Determine the [x, y] coordinate at the center of the cell enclosing the given text.  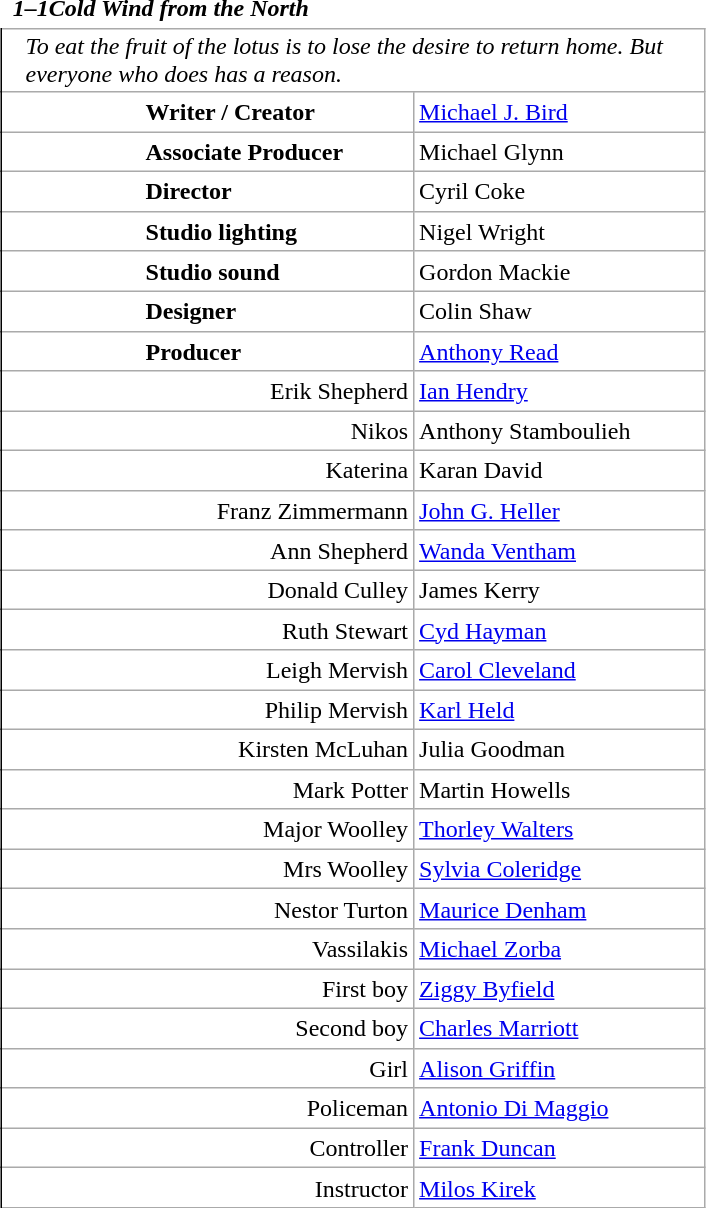
Studio sound [208, 271]
Carol Cleveland [560, 670]
Anthony Stamboulieh [560, 431]
Katerina [208, 471]
Milos Kirek [560, 1188]
Designer [208, 311]
James Kerry [560, 590]
Second boy [208, 1028]
Girl [208, 1068]
Mrs Woolley [208, 869]
Kirsten McLuhan [208, 749]
Ziggy Byfield [560, 988]
Alison Griffin [560, 1068]
Antonio Di Maggio [560, 1108]
Nestor Turton [208, 909]
Karl Held [560, 710]
Ian Hendry [560, 391]
Thorley Walters [560, 829]
Donald Culley [208, 590]
Maurice Denham [560, 909]
Michael Glynn [560, 152]
Major Woolley [208, 829]
To eat the fruit of the lotus is to lose the desire to return home. But everyone who does has a reason. [353, 60]
Philip Mervish [208, 710]
Sylvia Coleridge [560, 869]
Ruth Stewart [208, 630]
Cyd Hayman [560, 630]
Ann Shepherd [208, 550]
Controller [208, 1148]
Martin Howells [560, 789]
Karan David [560, 471]
Julia Goodman [560, 749]
Anthony Read [560, 351]
Associate Producer [208, 152]
Erik Shepherd [208, 391]
Mark Potter [208, 789]
John G. Heller [560, 510]
Gordon Mackie [560, 271]
Franz Zimmermann [208, 510]
Nikos [208, 431]
Instructor [208, 1188]
Nigel Wright [560, 231]
Frank Duncan [560, 1148]
Producer [208, 351]
Studio lighting [208, 231]
Wanda Ventham [560, 550]
Michael J. Bird [560, 112]
Colin Shaw [560, 311]
Leigh Mervish [208, 670]
First boy [208, 988]
Policeman [208, 1108]
Director [208, 192]
Michael Zorba [560, 949]
Writer / Creator [208, 112]
Cyril Coke [560, 192]
Vassilakis [208, 949]
Charles Marriott [560, 1028]
